Find where the given text appears and provide that cell's center as (X, Y) coordinate. 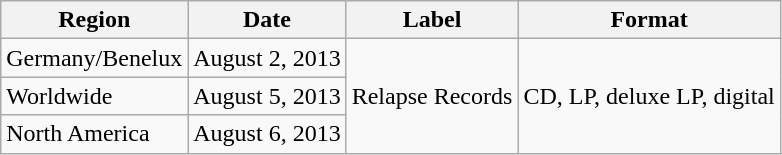
North America (94, 134)
Date (267, 20)
August 2, 2013 (267, 58)
Germany/Benelux (94, 58)
August 6, 2013 (267, 134)
Format (649, 20)
August 5, 2013 (267, 96)
CD, LP, deluxe LP, digital (649, 96)
Region (94, 20)
Worldwide (94, 96)
Label (432, 20)
Relapse Records (432, 96)
